Output the [x, y] coordinate of the center of the cell containing the given text.  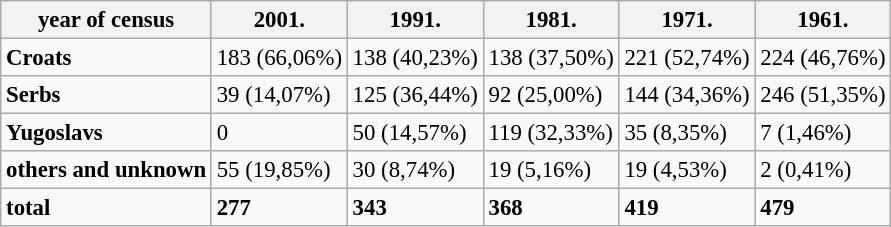
1991. [415, 20]
224 (46,76%) [823, 58]
year of census [106, 20]
277 [279, 208]
39 (14,07%) [279, 95]
1971. [687, 20]
343 [415, 208]
others and unknown [106, 170]
55 (19,85%) [279, 170]
183 (66,06%) [279, 58]
221 (52,74%) [687, 58]
1981. [551, 20]
50 (14,57%) [415, 133]
144 (34,36%) [687, 95]
125 (36,44%) [415, 95]
368 [551, 208]
119 (32,33%) [551, 133]
138 (37,50%) [551, 58]
138 (40,23%) [415, 58]
92 (25,00%) [551, 95]
Croats [106, 58]
479 [823, 208]
1961. [823, 20]
19 (4,53%) [687, 170]
30 (8,74%) [415, 170]
419 [687, 208]
35 (8,35%) [687, 133]
2 (0,41%) [823, 170]
2001. [279, 20]
total [106, 208]
246 (51,35%) [823, 95]
0 [279, 133]
Yugoslavs [106, 133]
7 (1,46%) [823, 133]
Serbs [106, 95]
19 (5,16%) [551, 170]
